Search for the cell housing the specified text and yield its [X, Y] center coordinate. 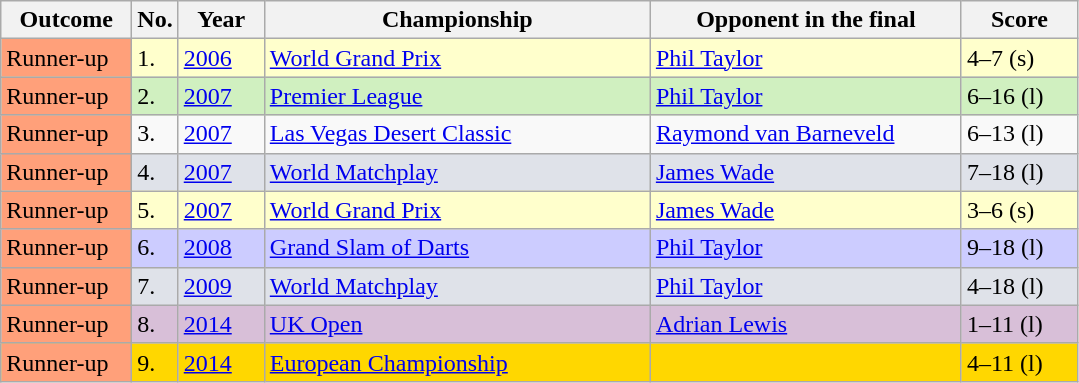
4. [155, 172]
Las Vegas Desert Classic [457, 134]
UK Open [457, 324]
4–7 (s) [1019, 58]
9–18 (l) [1019, 248]
Premier League [457, 96]
Opponent in the final [806, 20]
Grand Slam of Darts [457, 248]
5. [155, 210]
6–13 (l) [1019, 134]
8. [155, 324]
6–16 (l) [1019, 96]
1. [155, 58]
9. [155, 362]
3–6 (s) [1019, 210]
2. [155, 96]
Adrian Lewis [806, 324]
4–11 (l) [1019, 362]
2006 [221, 58]
No. [155, 20]
Raymond van Barneveld [806, 134]
3. [155, 134]
2009 [221, 286]
7. [155, 286]
7–18 (l) [1019, 172]
Championship [457, 20]
4–18 (l) [1019, 286]
Year [221, 20]
Outcome [66, 20]
European Championship [457, 362]
6. [155, 248]
Score [1019, 20]
2008 [221, 248]
1–11 (l) [1019, 324]
